Scan for the cell matching the given text and deliver its (x, y) coordinate at center. 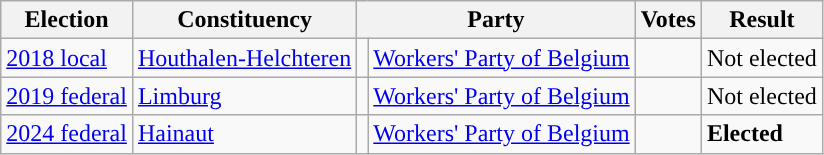
Party (496, 20)
Hainaut (244, 134)
Result (762, 20)
Votes (668, 20)
2019 federal (67, 96)
Houthalen-Helchteren (244, 58)
Limburg (244, 96)
Election (67, 20)
2024 federal (67, 134)
2018 local (67, 58)
Constituency (244, 20)
Elected (762, 134)
